Find where the given text appears and provide that cell's center as (x, y) coordinate. 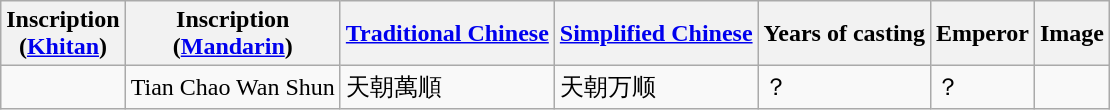
Emperor (982, 34)
Image (1072, 34)
Traditional Chinese (447, 34)
Years of casting (844, 34)
Tian Chao Wan Shun (232, 88)
天朝万顺 (656, 88)
Inscription(Khitan) (63, 34)
Inscription(Mandarin) (232, 34)
天朝萬順 (447, 88)
Simplified Chinese (656, 34)
